For the text-containing cell, return its midpoint in [X, Y] coordinate format. 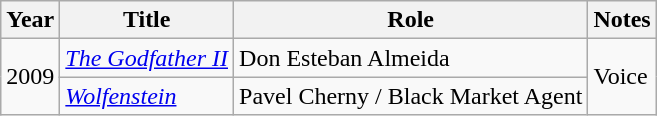
2009 [30, 77]
Title [147, 20]
Notes [622, 20]
Don Esteban Almeida [411, 58]
Wolfenstein [147, 96]
Pavel Cherny / Black Market Agent [411, 96]
Role [411, 20]
Voice [622, 77]
The Godfather II [147, 58]
Year [30, 20]
